Provide the [X, Y] coordinate of the cell's center where the given text is located.  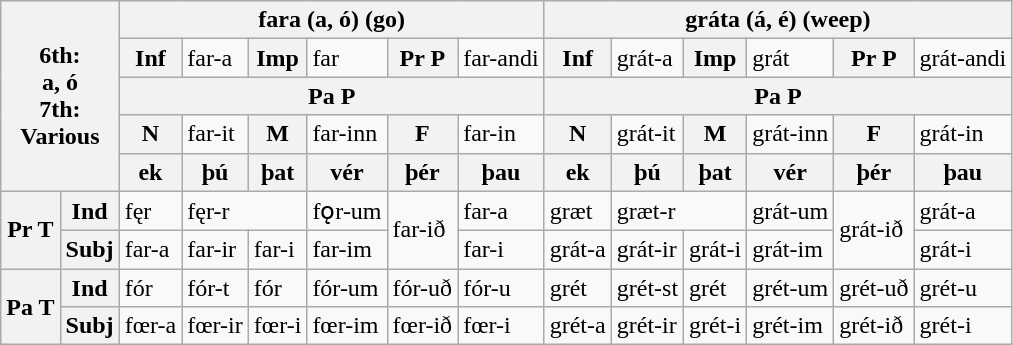
grát-um [790, 211]
Pr T [30, 230]
grét-a [578, 326]
fór-u [502, 288]
far-in [502, 134]
grát-inn [790, 134]
grát-im [790, 250]
fór-t [216, 288]
grét-ir [647, 326]
grét-um [790, 288]
fęr [150, 211]
gráta (á, é) (weep) [778, 20]
grét-ið [874, 326]
fœr-im [347, 326]
grét-st [647, 288]
grát [790, 58]
græt [578, 211]
far [347, 58]
grát-ið [874, 230]
fara (a, ó) (go) [332, 20]
far-ir [216, 250]
fór-uð [422, 288]
fór-um [347, 288]
grát-andi [963, 58]
grát-it [647, 134]
far-ið [422, 230]
grát-in [963, 134]
grét-im [790, 326]
grét-u [963, 288]
grét-uð [874, 288]
6th: a, ó 7th: Various [60, 96]
far-it [216, 134]
fœr-ir [216, 326]
fǫr-um [347, 211]
fœr-ið [422, 326]
fęr-r [244, 211]
Pa T [30, 307]
far-andi [502, 58]
græt-r [678, 211]
far-im [347, 250]
grát-ir [647, 250]
far-inn [347, 134]
fœr-a [150, 326]
